Find where the given text appears and provide that cell's center as [X, Y] coordinate. 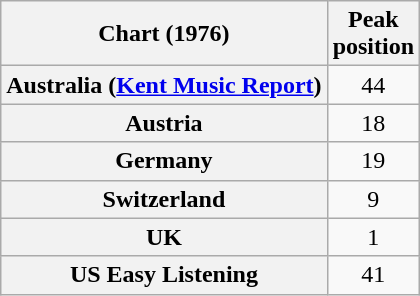
9 [373, 199]
44 [373, 85]
19 [373, 161]
US Easy Listening [164, 275]
1 [373, 237]
41 [373, 275]
UK [164, 237]
Germany [164, 161]
Switzerland [164, 199]
Australia (Kent Music Report) [164, 85]
Peakposition [373, 34]
Chart (1976) [164, 34]
Austria [164, 123]
18 [373, 123]
